Return the (x, y) coordinate for the center point of the cell that contains the specified text.  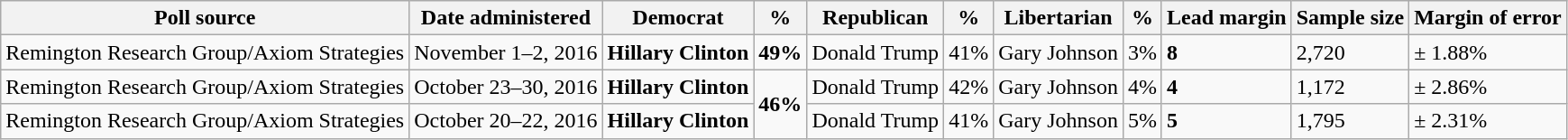
± 2.86% (1488, 87)
Poll source (206, 18)
46% (781, 104)
Libertarian (1059, 18)
4 (1226, 87)
5 (1226, 121)
Republican (876, 18)
Lead margin (1226, 18)
3% (1142, 52)
2,720 (1350, 52)
1,172 (1350, 87)
October 23–30, 2016 (506, 87)
5% (1142, 121)
± 1.88% (1488, 52)
4% (1142, 87)
± 2.31% (1488, 121)
Sample size (1350, 18)
October 20–22, 2016 (506, 121)
Democrat (678, 18)
Date administered (506, 18)
49% (781, 52)
November 1–2, 2016 (506, 52)
1,795 (1350, 121)
42% (968, 87)
Margin of error (1488, 18)
8 (1226, 52)
